For the text-containing cell, return its midpoint in (x, y) coordinate format. 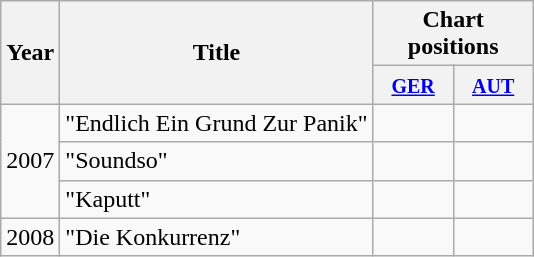
2007 (30, 161)
"Endlich Ein Grund Zur Panik" (216, 123)
"Soundso" (216, 161)
Year (30, 52)
"Die Konkurrenz" (216, 237)
AUT (493, 85)
2008 (30, 237)
Title (216, 52)
GER (413, 85)
Chart positions (453, 34)
"Kaputt" (216, 199)
